Return the [X, Y] coordinate for the center point of the cell that contains the specified text.  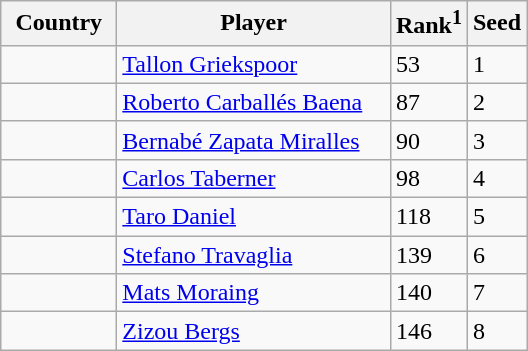
87 [428, 102]
Tallon Griekspoor [254, 64]
Carlos Taberner [254, 178]
139 [428, 255]
Stefano Travaglia [254, 255]
Rank1 [428, 24]
5 [496, 217]
98 [428, 178]
Mats Moraing [254, 293]
Seed [496, 24]
Player [254, 24]
6 [496, 255]
53 [428, 64]
1 [496, 64]
8 [496, 331]
Bernabé Zapata Miralles [254, 140]
146 [428, 331]
140 [428, 293]
4 [496, 178]
Country [59, 24]
Taro Daniel [254, 217]
Roberto Carballés Baena [254, 102]
Zizou Bergs [254, 331]
7 [496, 293]
90 [428, 140]
2 [496, 102]
118 [428, 217]
3 [496, 140]
